Determine the (x, y) coordinate at the center of the cell enclosing the given text.  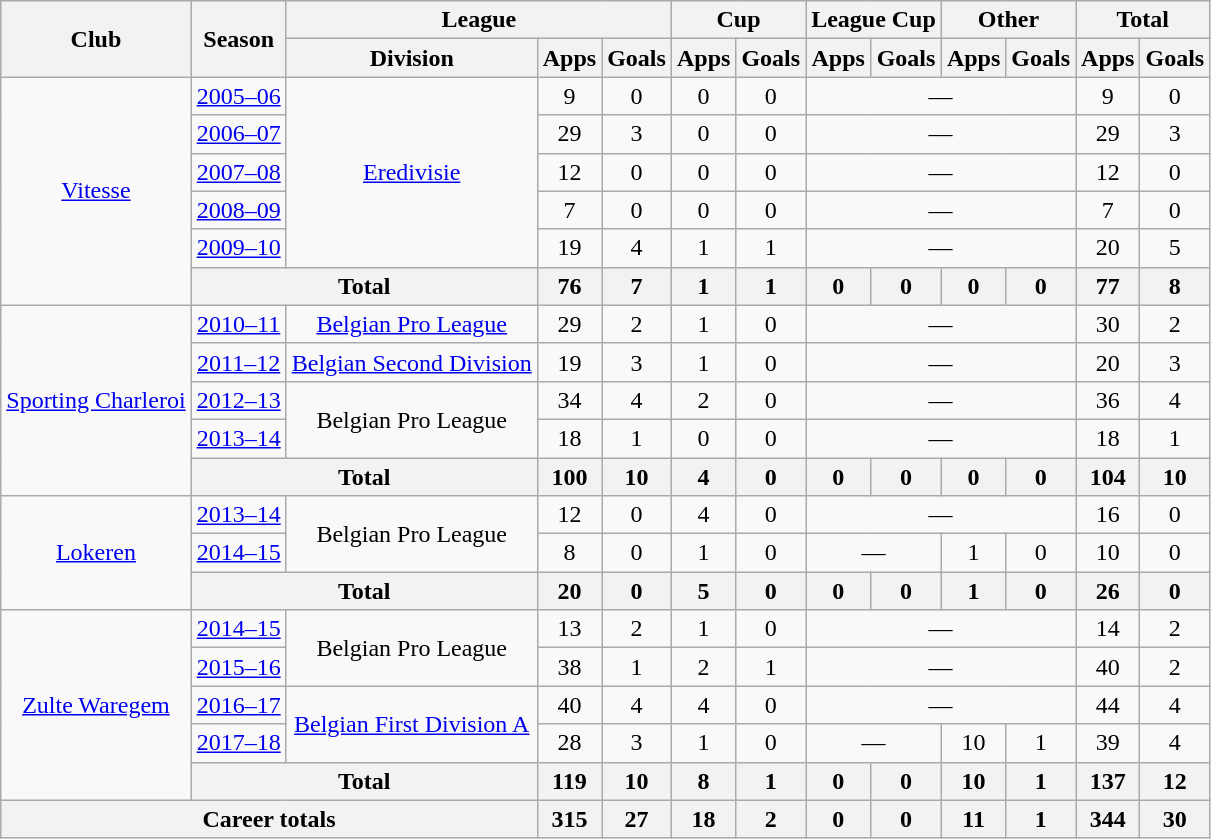
27 (637, 819)
13 (569, 629)
Belgian First Division A (412, 724)
2008–09 (238, 210)
11 (973, 819)
2005–06 (238, 96)
2006–07 (238, 134)
2016–17 (238, 705)
76 (569, 286)
Season (238, 39)
2012–13 (238, 400)
137 (1108, 781)
League (478, 20)
344 (1108, 819)
Division (412, 58)
Career totals (269, 819)
39 (1108, 743)
Belgian Second Division (412, 362)
38 (569, 667)
44 (1108, 705)
Sporting Charleroi (96, 400)
2015–16 (238, 667)
100 (569, 477)
14 (1108, 629)
Zulte Waregem (96, 705)
Other (1008, 20)
26 (1108, 591)
2017–18 (238, 743)
Club (96, 39)
Eredivisie (412, 172)
77 (1108, 286)
28 (569, 743)
34 (569, 400)
315 (569, 819)
2009–10 (238, 248)
2010–11 (238, 324)
Vitesse (96, 191)
Lokeren (96, 553)
16 (1108, 515)
36 (1108, 400)
League Cup (874, 20)
2011–12 (238, 362)
2007–08 (238, 172)
104 (1108, 477)
119 (569, 781)
Cup (738, 20)
